For the text-containing cell, return its midpoint in (x, y) coordinate format. 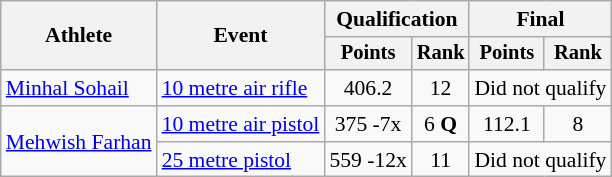
6 Q (441, 124)
Athlete (79, 36)
406.2 (368, 88)
Mehwish Farhan (79, 142)
112.1 (506, 124)
10 metre air pistol (241, 124)
Event (241, 36)
10 metre air rifle (241, 88)
8 (578, 124)
Qualification (396, 19)
Minhal Sohail (79, 88)
12 (441, 88)
Final (540, 19)
375 -7x (368, 124)
Did not qualify (540, 88)
